Determine the [x, y] coordinate at the center of the cell enclosing the given text.  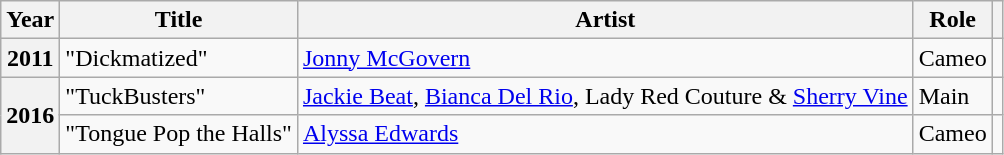
Year [30, 20]
"Tongue Pop the Halls" [179, 134]
2016 [30, 115]
Main [952, 96]
Artist [605, 20]
"Dickmatized" [179, 58]
"TuckBusters" [179, 96]
Role [952, 20]
Alyssa Edwards [605, 134]
Jackie Beat, Bianca Del Rio, Lady Red Couture & Sherry Vine [605, 96]
2011 [30, 58]
Title [179, 20]
Jonny McGovern [605, 58]
